Capture the cell that displays the provided text and extract its (x, y) central coordinate. 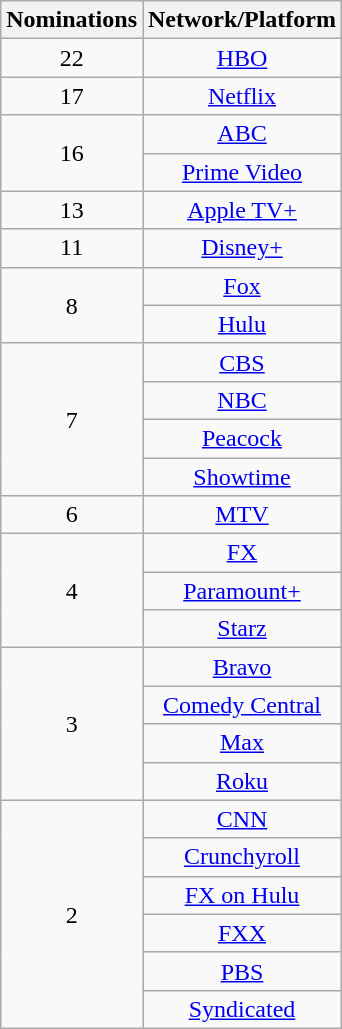
Bravo (242, 667)
Fox (242, 286)
Syndicated (242, 1009)
Nominations (72, 20)
17 (72, 96)
11 (72, 248)
3 (72, 724)
CBS (242, 362)
22 (72, 58)
8 (72, 305)
MTV (242, 515)
ABC (242, 134)
HBO (242, 58)
4 (72, 591)
13 (72, 210)
NBC (242, 400)
7 (72, 419)
6 (72, 515)
Paramount+ (242, 591)
16 (72, 153)
FXX (242, 933)
FX on Hulu (242, 895)
Apple TV+ (242, 210)
Crunchyroll (242, 857)
Showtime (242, 477)
Comedy Central (242, 705)
Starz (242, 629)
Hulu (242, 324)
FX (242, 553)
Disney+ (242, 248)
CNN (242, 819)
Roku (242, 781)
PBS (242, 971)
Peacock (242, 438)
Netflix (242, 96)
Prime Video (242, 172)
Network/Platform (242, 20)
Max (242, 743)
2 (72, 914)
